Output the [X, Y] coordinate of the center of the cell containing the given text.  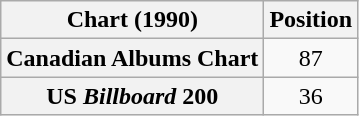
Position [311, 20]
36 [311, 96]
Chart (1990) [132, 20]
87 [311, 58]
US Billboard 200 [132, 96]
Canadian Albums Chart [132, 58]
